Capture the cell that displays the provided text and extract its [X, Y] central coordinate. 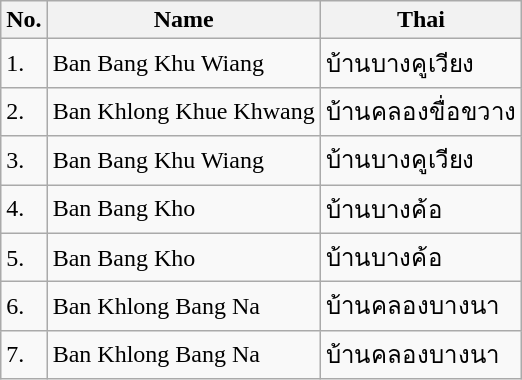
1. [24, 64]
4. [24, 208]
Ban Khlong Khue Khwang [184, 112]
No. [24, 20]
บ้านคลองขื่อขวาง [421, 112]
3. [24, 160]
6. [24, 306]
Name [184, 20]
7. [24, 354]
5. [24, 258]
Thai [421, 20]
2. [24, 112]
